Return the [X, Y] coordinate for the center point of the cell that contains the specified text.  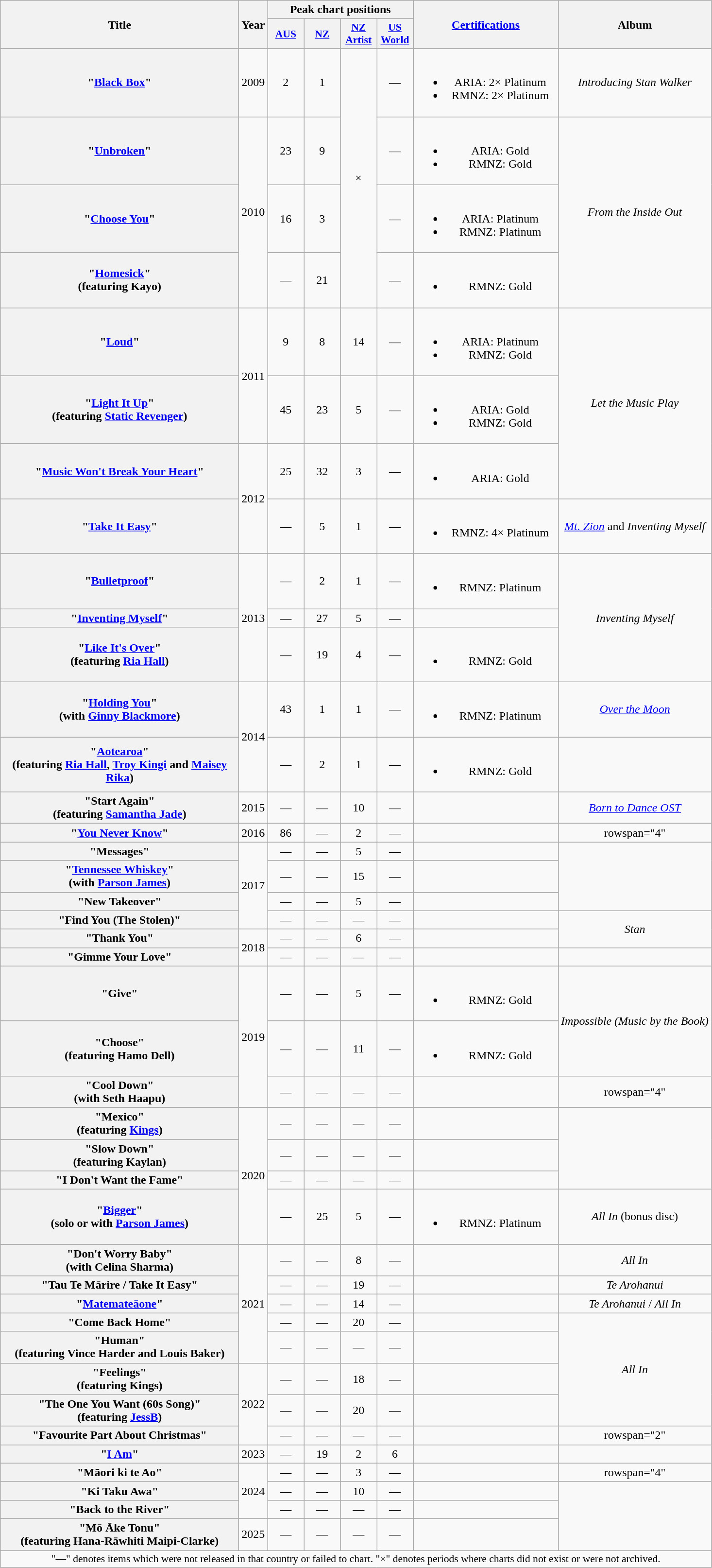
Stan [635, 929]
Te Arohanui [635, 1285]
"Bigger"(solo or with Parson James) [119, 1217]
NZ [322, 34]
"Light It Up"(featuring Static Revenger) [119, 410]
2022 [254, 1404]
"Bulletproof" [119, 581]
2009 [254, 83]
"Inventing Myself" [119, 618]
21 [322, 280]
Let the Music Play [635, 403]
"—" denotes items which were not released in that country or failed to chart. "×" denotes periods where charts did not exist or were not archived. [356, 1559]
× [358, 178]
"Homesick"(featuring Kayo) [119, 280]
Certifications [486, 24]
15 [358, 877]
"Don't Worry Baby"(with Celina Sharma) [119, 1260]
"Mexico"(featuring Kings) [119, 1123]
2016 [254, 833]
Mt. Zion and Inventing Myself [635, 526]
"Find You (The Stolen)" [119, 920]
"Take It Easy" [119, 526]
"Like It's Over"(featuring Ria Hall) [119, 655]
43 [286, 709]
Te Arohanui / All In [635, 1304]
ARIA: Gold [486, 471]
"Gimme Your Love" [119, 957]
2014 [254, 737]
2015 [254, 808]
86 [286, 833]
"Back to the River" [119, 1509]
"You Never Know" [119, 833]
"Human"(featuring Vince Harder and Louis Baker) [119, 1347]
"Choose You" [119, 219]
"The One You Want (60s Song)"(featuring JessB) [119, 1410]
ARIA: 2× PlatinumRMNZ: 2× Platinum [486, 83]
Impossible (Music by the Book) [635, 1021]
18 [358, 1379]
2018 [254, 948]
"Matemateāone" [119, 1304]
"Aotearoa"(featuring Ria Hall, Troy Kingi and Maisey Rika) [119, 765]
"Give" [119, 993]
"Cool Down"(with Seth Haapu) [119, 1091]
Inventing Myself [635, 618]
27 [322, 618]
2013 [254, 618]
All In (bonus disc) [635, 1217]
From the Inside Out [635, 212]
"Feelings"(featuring Kings) [119, 1379]
"Mō Āke Tonu"(featuring Hana-Rāwhiti Maipi-Clarke) [119, 1534]
"Messages" [119, 851]
"Unbroken" [119, 151]
2025 [254, 1534]
"Ki Taku Awa" [119, 1491]
2020 [254, 1176]
4 [358, 655]
Over the Moon [635, 709]
"New Takeover" [119, 901]
2024 [254, 1491]
11 [358, 1049]
USWorld [395, 34]
"Māori ki te Ao" [119, 1472]
45 [286, 410]
Title [119, 24]
"Tau Te Mārire / Take It Easy" [119, 1285]
RMNZ: 4× Platinum [486, 526]
2017 [254, 885]
AUS [286, 34]
"Favourite Part About Christmas" [119, 1435]
2019 [254, 1037]
2012 [254, 499]
"Choose"(featuring Hamo Dell) [119, 1049]
"Thank You" [119, 938]
"Tennessee Whiskey"(with Parson James) [119, 877]
"Start Again"(featuring Samantha Jade) [119, 808]
"I Don't Want the Fame" [119, 1180]
2011 [254, 376]
Album [635, 24]
"Black Box" [119, 83]
NZArtist [358, 34]
"Music Won't Break Your Heart" [119, 471]
Peak chart positions [340, 10]
2010 [254, 212]
rowspan="2" [635, 1435]
ARIA: PlatinumRMNZ: Gold [486, 342]
2023 [254, 1454]
"Slow Down"(featuring Kaylan) [119, 1154]
"I Am" [119, 1454]
ARIA: PlatinumRMNZ: Platinum [486, 219]
Born to Dance OST [635, 808]
16 [286, 219]
"Come Back Home" [119, 1322]
32 [322, 471]
"Holding You"(with Ginny Blackmore) [119, 709]
2021 [254, 1304]
Introducing Stan Walker [635, 83]
Year [254, 24]
"Loud" [119, 342]
